Determine the (x, y) coordinate at the center of the cell enclosing the given text.  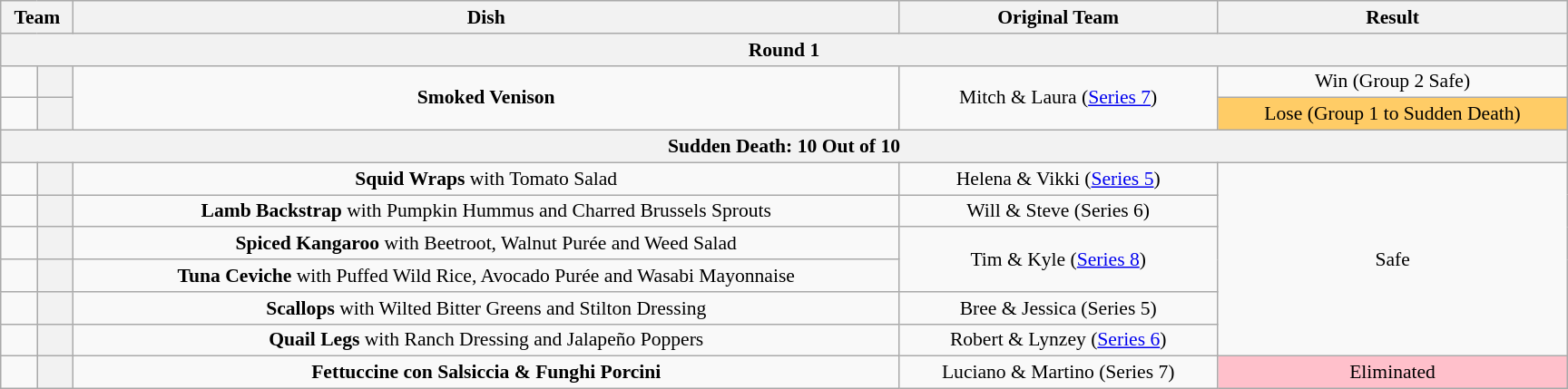
Fettuccine con Salsiccia & Funghi Porcini (486, 373)
Helena & Vikki (Series 5) (1058, 179)
Mitch & Laura (Series 7) (1058, 98)
Lose (Group 1 to Sudden Death) (1392, 114)
Robert & Lynzey (Series 6) (1058, 340)
Safe (1392, 259)
Quail Legs with Ranch Dressing and Jalapeño Poppers (486, 340)
Spiced Kangaroo with Beetroot, Walnut Purée and Weed Salad (486, 244)
Tim & Kyle (Series 8) (1058, 259)
Result (1392, 17)
Win (Group 2 Safe) (1392, 82)
Bree & Jessica (Series 5) (1058, 308)
Scallops with Wilted Bitter Greens and Stilton Dressing (486, 308)
Dish (486, 17)
Will & Steve (Series 6) (1058, 211)
Team (37, 17)
Lamb Backstrap with Pumpkin Hummus and Charred Brussels Sprouts (486, 211)
Original Team (1058, 17)
Luciano & Martino (Series 7) (1058, 373)
Tuna Ceviche with Puffed Wild Rice, Avocado Purée and Wasabi Mayonnaise (486, 276)
Sudden Death: 10 Out of 10 (784, 147)
Smoked Venison (486, 98)
Round 1 (784, 50)
Eliminated (1392, 373)
Squid Wraps with Tomato Salad (486, 179)
